Provide the [x, y] coordinate of the cell's center where the given text is located.  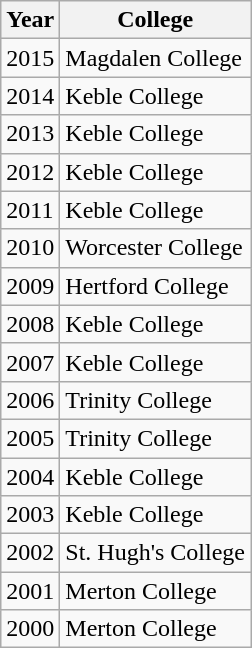
2010 [30, 248]
2006 [30, 400]
2003 [30, 515]
2005 [30, 438]
Worcester College [156, 248]
2001 [30, 591]
2002 [30, 553]
2008 [30, 324]
2013 [30, 134]
Year [30, 20]
2012 [30, 172]
2011 [30, 210]
2000 [30, 629]
St. Hugh's College [156, 553]
2015 [30, 58]
Magdalen College [156, 58]
College [156, 20]
2004 [30, 477]
2009 [30, 286]
2014 [30, 96]
2007 [30, 362]
Hertford College [156, 286]
